Provide the [x, y] coordinate of the cell's center where the given text is located.  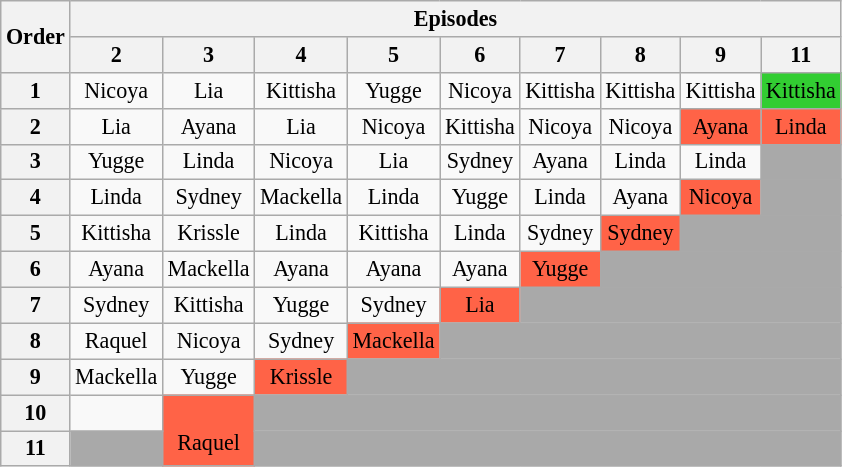
1 [36, 90]
Episodes [456, 18]
Order [36, 36]
10 [36, 412]
